Output the [x, y] coordinate of the center of the cell containing the given text.  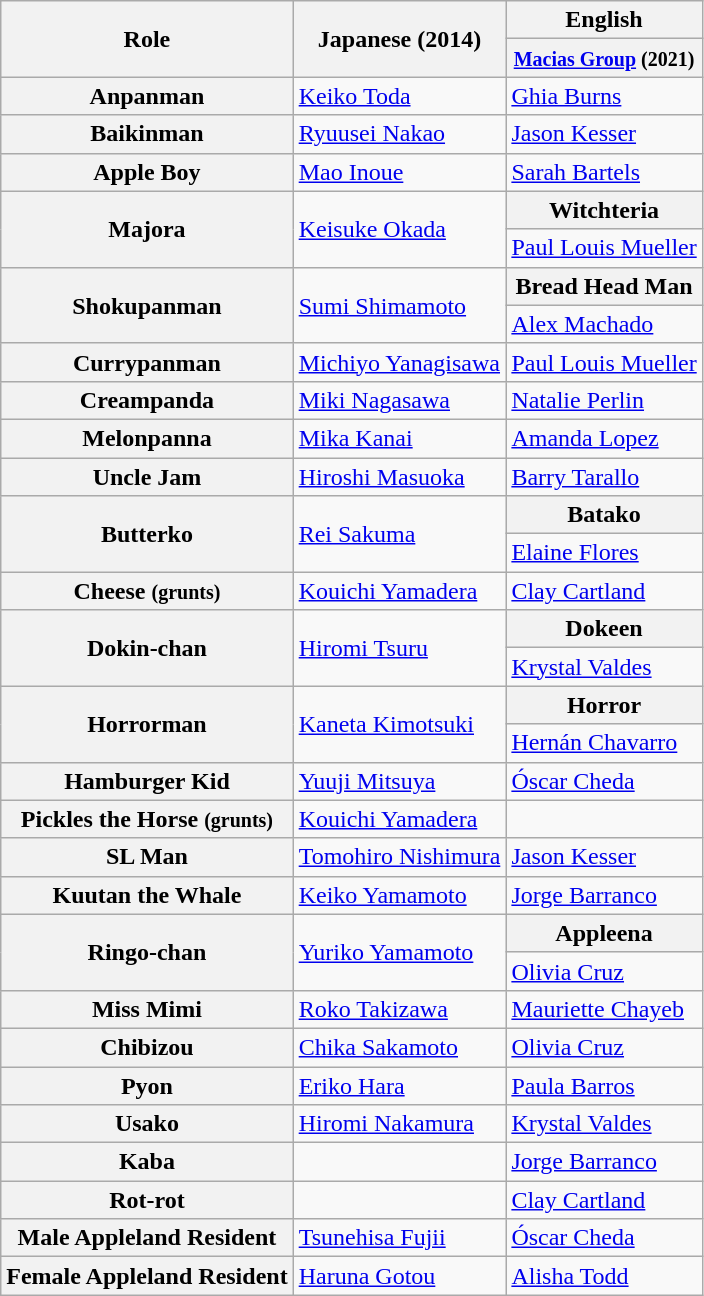
Chika Sakamoto [400, 1047]
Witchteria [604, 210]
Role [147, 39]
Eriko Hara [400, 1085]
Hamburger Kid [147, 781]
Elaine Flores [604, 553]
Sarah Bartels [604, 172]
Shokupanman [147, 305]
Baikinman [147, 134]
Rot-rot [147, 1200]
Chibizou [147, 1047]
Haruna Gotou [400, 1276]
Melonpanna [147, 438]
Currypanman [147, 362]
Majora [147, 229]
Roko Takizawa [400, 1009]
Batako [604, 515]
Appleena [604, 933]
Keiko Yamamoto [400, 895]
SL Man [147, 857]
Mika Kanai [400, 438]
Tomohiro Nishimura [400, 857]
Dokeen [604, 629]
Sumi Shimamoto [400, 305]
Alex Machado [604, 324]
Pyon [147, 1085]
Mauriette Chayeb [604, 1009]
Butterko [147, 534]
Dokin-chan [147, 648]
Ghia Burns [604, 96]
Alisha Todd [604, 1276]
Mao Inoue [400, 172]
Hiromi Tsuru [400, 648]
Rei Sakuma [400, 534]
Tsunehisa Fujii [400, 1238]
Keiko Toda [400, 96]
Anpanman [147, 96]
Usako [147, 1124]
Ringo-chan [147, 952]
Yuuji Mitsuya [400, 781]
Pickles the Horse (grunts) [147, 819]
Kaneta Kimotsuki [400, 724]
Uncle Jam [147, 477]
Kaba [147, 1162]
Miki Nagasawa [400, 400]
Michiyo Yanagisawa [400, 362]
English [604, 20]
Hiroshi Masuoka [400, 477]
Male Appleland Resident [147, 1238]
Kuutan the Whale [147, 895]
Miss Mimi [147, 1009]
Japanese (2014) [400, 39]
Hernán Chavarro [604, 743]
Bread Head Man [604, 286]
Natalie Perlin [604, 400]
Horror [604, 705]
Paula Barros [604, 1085]
Macias Group (2021) [604, 58]
Horrorman [147, 724]
Apple Boy [147, 172]
Creampanda [147, 400]
Ryuusei Nakao [400, 134]
Female Appleland Resident [147, 1276]
Barry Tarallo [604, 477]
Amanda Lopez [604, 438]
Yuriko Yamamoto [400, 952]
Cheese (grunts) [147, 591]
Hiromi Nakamura [400, 1124]
Keisuke Okada [400, 229]
